Return [x, y] of the center of cell containing provided text 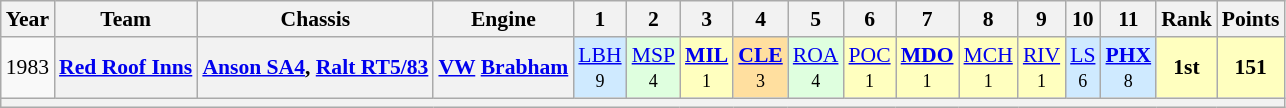
3 [706, 19]
1 [600, 19]
CLE3 [760, 68]
VW Brabham [503, 68]
7 [928, 19]
Anson SA4, Ralt RT5/83 [315, 68]
MSP4 [654, 68]
6 [870, 19]
11 [1128, 19]
1st [1186, 68]
Points [1251, 19]
LS6 [1082, 68]
RIV1 [1042, 68]
8 [988, 19]
MIL1 [706, 68]
1983 [28, 68]
4 [760, 19]
LBH9 [600, 68]
Year [28, 19]
Rank [1186, 19]
10 [1082, 19]
PHX8 [1128, 68]
MDO1 [928, 68]
Chassis [315, 19]
2 [654, 19]
9 [1042, 19]
Red Roof Inns [126, 68]
MCH1 [988, 68]
Team [126, 19]
POC1 [870, 68]
5 [816, 19]
ROA4 [816, 68]
151 [1251, 68]
Engine [503, 19]
